Provide the [x, y] coordinate of the cell's center where the given text is located.  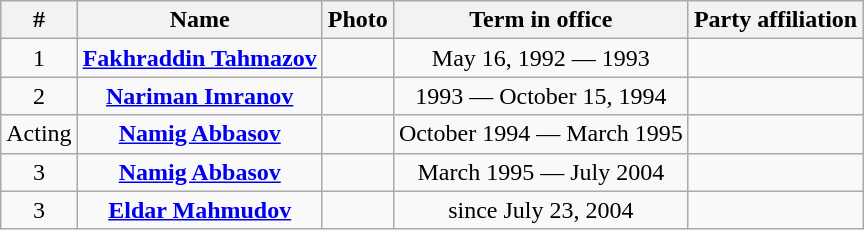
1993 — October 15, 1994 [540, 96]
May 16, 1992 — 1993 [540, 58]
March 1995 — July 2004 [540, 172]
Nariman Imranov [200, 96]
Photo [358, 20]
Name [200, 20]
Acting [39, 134]
# [39, 20]
Party affiliation [775, 20]
Fakhraddin Tahmazov [200, 58]
October 1994 — March 1995 [540, 134]
2 [39, 96]
1 [39, 58]
since July 23, 2004 [540, 210]
Eldar Mahmudov [200, 210]
Term in office [540, 20]
